Scan for the cell matching the given text and deliver its [X, Y] coordinate at center. 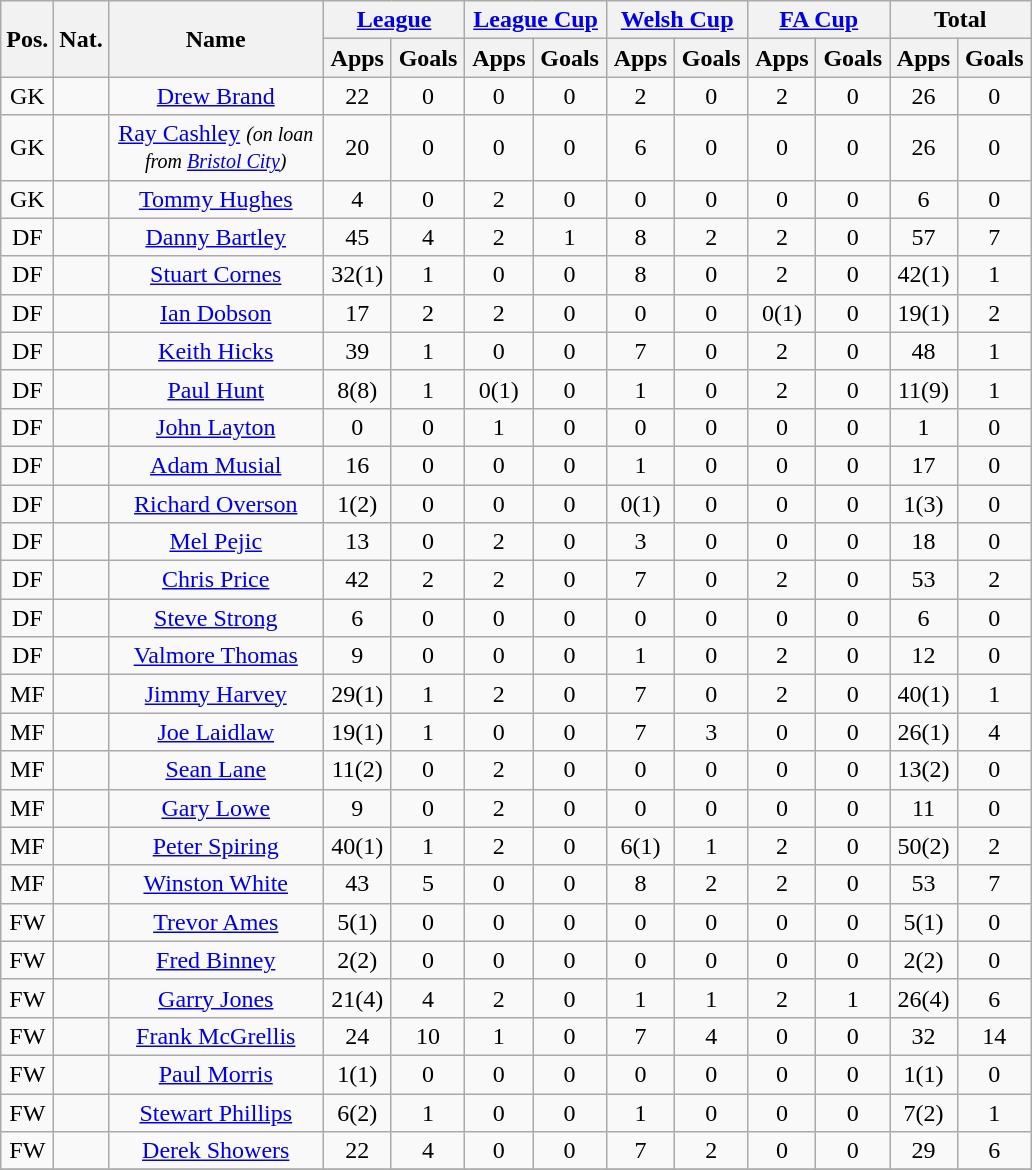
Trevor Ames [216, 922]
1(2) [357, 503]
Drew Brand [216, 96]
Name [216, 39]
42(1) [924, 275]
Jimmy Harvey [216, 694]
Sean Lane [216, 770]
League [394, 20]
League Cup [536, 20]
John Layton [216, 427]
Mel Pejic [216, 542]
Valmore Thomas [216, 656]
Paul Hunt [216, 389]
Tommy Hughes [216, 199]
29(1) [357, 694]
48 [924, 351]
Joe Laidlaw [216, 732]
11 [924, 808]
Pos. [28, 39]
13(2) [924, 770]
7(2) [924, 1113]
Keith Hicks [216, 351]
5 [428, 884]
45 [357, 237]
Richard Overson [216, 503]
Frank McGrellis [216, 1036]
Fred Binney [216, 960]
Total [961, 20]
Garry Jones [216, 998]
42 [357, 580]
32(1) [357, 275]
Gary Lowe [216, 808]
Peter Spiring [216, 846]
14 [994, 1036]
1(3) [924, 503]
50(2) [924, 846]
29 [924, 1151]
Chris Price [216, 580]
6(2) [357, 1113]
32 [924, 1036]
Adam Musial [216, 465]
8(8) [357, 389]
6(1) [640, 846]
Winston White [216, 884]
Ian Dobson [216, 313]
Derek Showers [216, 1151]
12 [924, 656]
11(9) [924, 389]
Steve Strong [216, 618]
Nat. [81, 39]
26(4) [924, 998]
20 [357, 148]
16 [357, 465]
39 [357, 351]
Stuart Cornes [216, 275]
26(1) [924, 732]
18 [924, 542]
11(2) [357, 770]
Danny Bartley [216, 237]
Ray Cashley (on loan from Bristol City) [216, 148]
13 [357, 542]
24 [357, 1036]
Stewart Phillips [216, 1113]
43 [357, 884]
10 [428, 1036]
57 [924, 237]
FA Cup [819, 20]
Paul Morris [216, 1074]
Welsh Cup [677, 20]
21(4) [357, 998]
